Capture the cell that displays the provided text and extract its (X, Y) central coordinate. 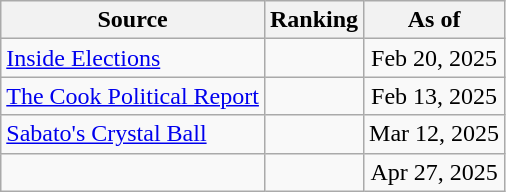
Inside Elections (133, 58)
Source (133, 20)
Sabato's Crystal Ball (133, 134)
Feb 13, 2025 (434, 96)
Ranking (314, 20)
Mar 12, 2025 (434, 134)
The Cook Political Report (133, 96)
Apr 27, 2025 (434, 172)
Feb 20, 2025 (434, 58)
As of (434, 20)
